Provide the (x, y) coordinate of the cell's center where the given text is located.  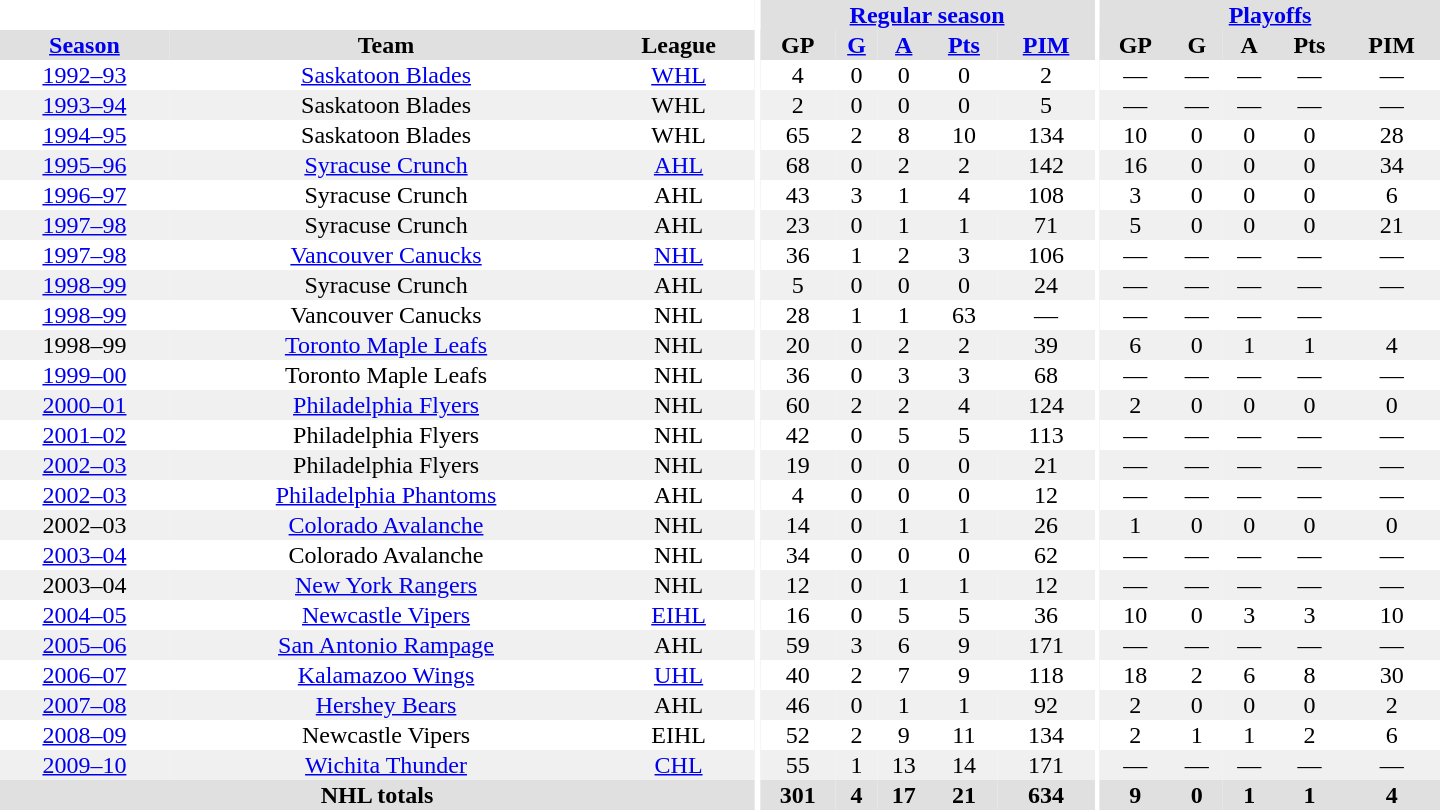
40 (798, 675)
2008–09 (84, 735)
2005–06 (84, 645)
2006–07 (84, 675)
24 (1046, 285)
92 (1046, 705)
42 (798, 435)
Team (386, 45)
106 (1046, 255)
UHL (678, 675)
Wichita Thunder (386, 765)
1993–94 (84, 105)
2001–02 (84, 435)
39 (1046, 345)
San Antonio Rampage (386, 645)
124 (1046, 405)
43 (798, 195)
CHL (678, 765)
Season (84, 45)
17 (904, 795)
65 (798, 135)
118 (1046, 675)
46 (798, 705)
1992–93 (84, 75)
26 (1046, 525)
Playoffs (1270, 15)
2007–08 (84, 705)
19 (798, 465)
59 (798, 645)
7 (904, 675)
2000–01 (84, 405)
Hershey Bears (386, 705)
1999–00 (84, 375)
60 (798, 405)
20 (798, 345)
1994–95 (84, 135)
634 (1046, 795)
2004–05 (84, 615)
13 (904, 765)
NHL totals (377, 795)
League (678, 45)
Kalamazoo Wings (386, 675)
30 (1392, 675)
63 (964, 315)
52 (798, 735)
55 (798, 765)
2009–10 (84, 765)
Regular season (928, 15)
1996–97 (84, 195)
108 (1046, 195)
62 (1046, 555)
71 (1046, 225)
301 (798, 795)
23 (798, 225)
142 (1046, 165)
18 (1136, 675)
11 (964, 735)
1995–96 (84, 165)
Philadelphia Phantoms (386, 495)
New York Rangers (386, 585)
113 (1046, 435)
